Find where the given text appears and provide that cell's center as (X, Y) coordinate. 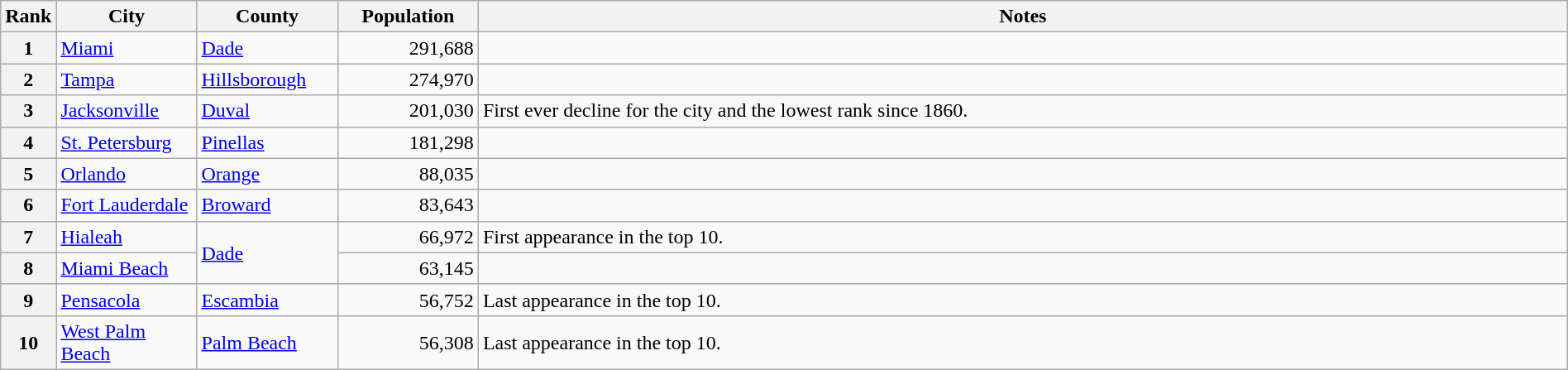
6 (28, 205)
Pinellas (267, 142)
1 (28, 48)
Escambia (267, 300)
56,308 (408, 343)
Tampa (127, 79)
County (267, 17)
Miami (127, 48)
First appearance in the top 10. (1022, 237)
9 (28, 300)
83,643 (408, 205)
Miami Beach (127, 268)
City (127, 17)
Notes (1022, 17)
First ever decline for the city and the lowest rank since 1860. (1022, 111)
3 (28, 111)
274,970 (408, 79)
181,298 (408, 142)
66,972 (408, 237)
Palm Beach (267, 343)
Duval (267, 111)
56,752 (408, 300)
Hillsborough (267, 79)
4 (28, 142)
201,030 (408, 111)
63,145 (408, 268)
Broward (267, 205)
Pensacola (127, 300)
St. Petersburg (127, 142)
Orange (267, 174)
7 (28, 237)
2 (28, 79)
Hialeah (127, 237)
8 (28, 268)
Fort Lauderdale (127, 205)
Rank (28, 17)
10 (28, 343)
5 (28, 174)
Orlando (127, 174)
291,688 (408, 48)
Population (408, 17)
Jacksonville (127, 111)
West Palm Beach (127, 343)
88,035 (408, 174)
